Locate the cell with the specified text and output its (X, Y) center coordinate. 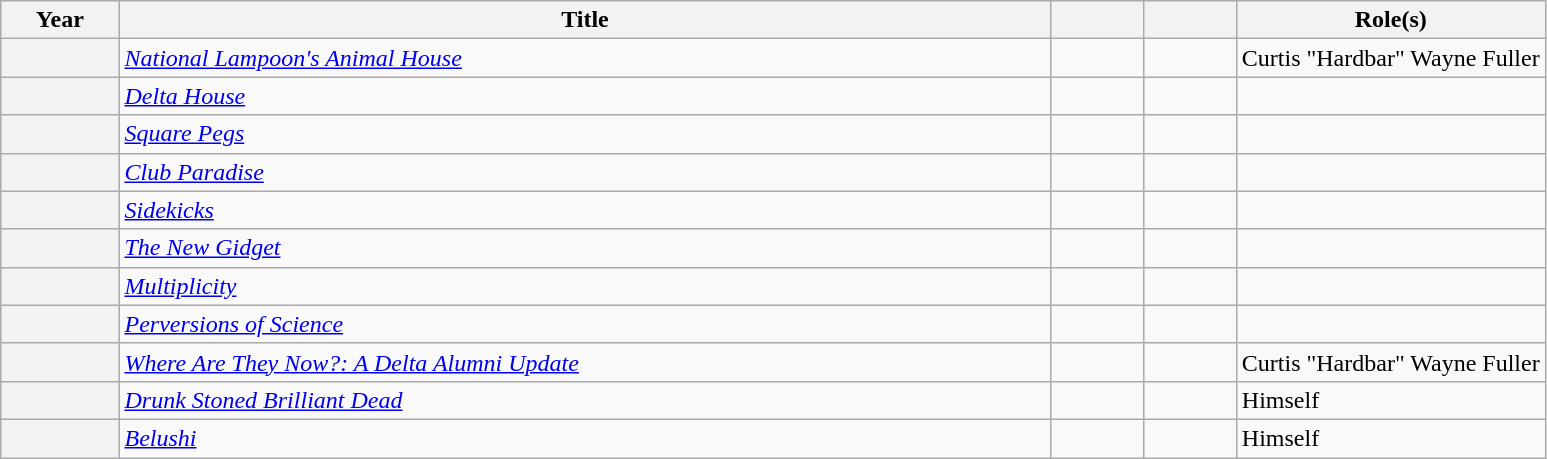
Belushi (585, 438)
Multiplicity (585, 286)
Perversions of Science (585, 324)
Delta House (585, 96)
Year (60, 20)
Drunk Stoned Brilliant Dead (585, 400)
Role(s) (1390, 20)
Sidekicks (585, 210)
Title (585, 20)
National Lampoon's Animal House (585, 58)
Where Are They Now?: A Delta Alumni Update (585, 362)
Club Paradise (585, 172)
The New Gidget (585, 248)
Square Pegs (585, 134)
